Detect which cell encompasses the target text, then output its (X, Y) center coordinate. 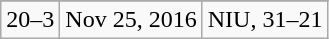
NIU, 31–21 (265, 20)
20–3 (30, 20)
Nov 25, 2016 (131, 20)
